Pinpoint the cell where the given text exists, returning its [X, Y] midpoint coordinate. 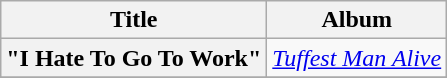
"I Hate To Go To Work" [134, 58]
Title [134, 20]
Album [357, 20]
Tuffest Man Alive [357, 58]
